Return the (x, y) coordinate for the center point of the cell that contains the specified text.  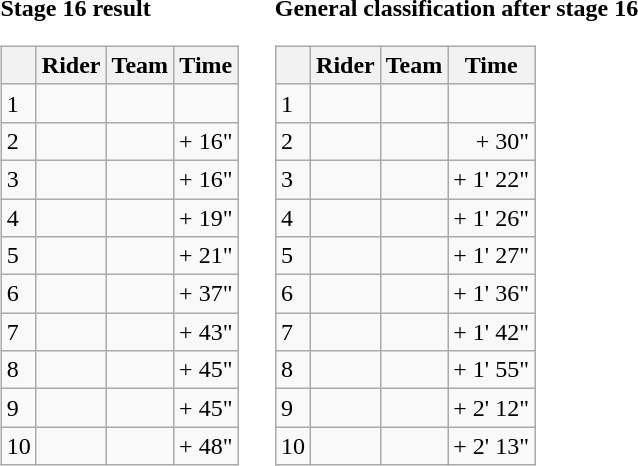
+ 2' 13" (492, 446)
+ 48" (206, 446)
+ 1' 55" (492, 370)
+ 37" (206, 294)
+ 19" (206, 217)
+ 21" (206, 256)
+ 1' 26" (492, 217)
+ 43" (206, 332)
+ 1' 27" (492, 256)
+ 1' 36" (492, 294)
+ 1' 42" (492, 332)
+ 30" (492, 141)
+ 1' 22" (492, 179)
+ 2' 12" (492, 408)
